Find where the given text appears and provide that cell's center as [X, Y] coordinate. 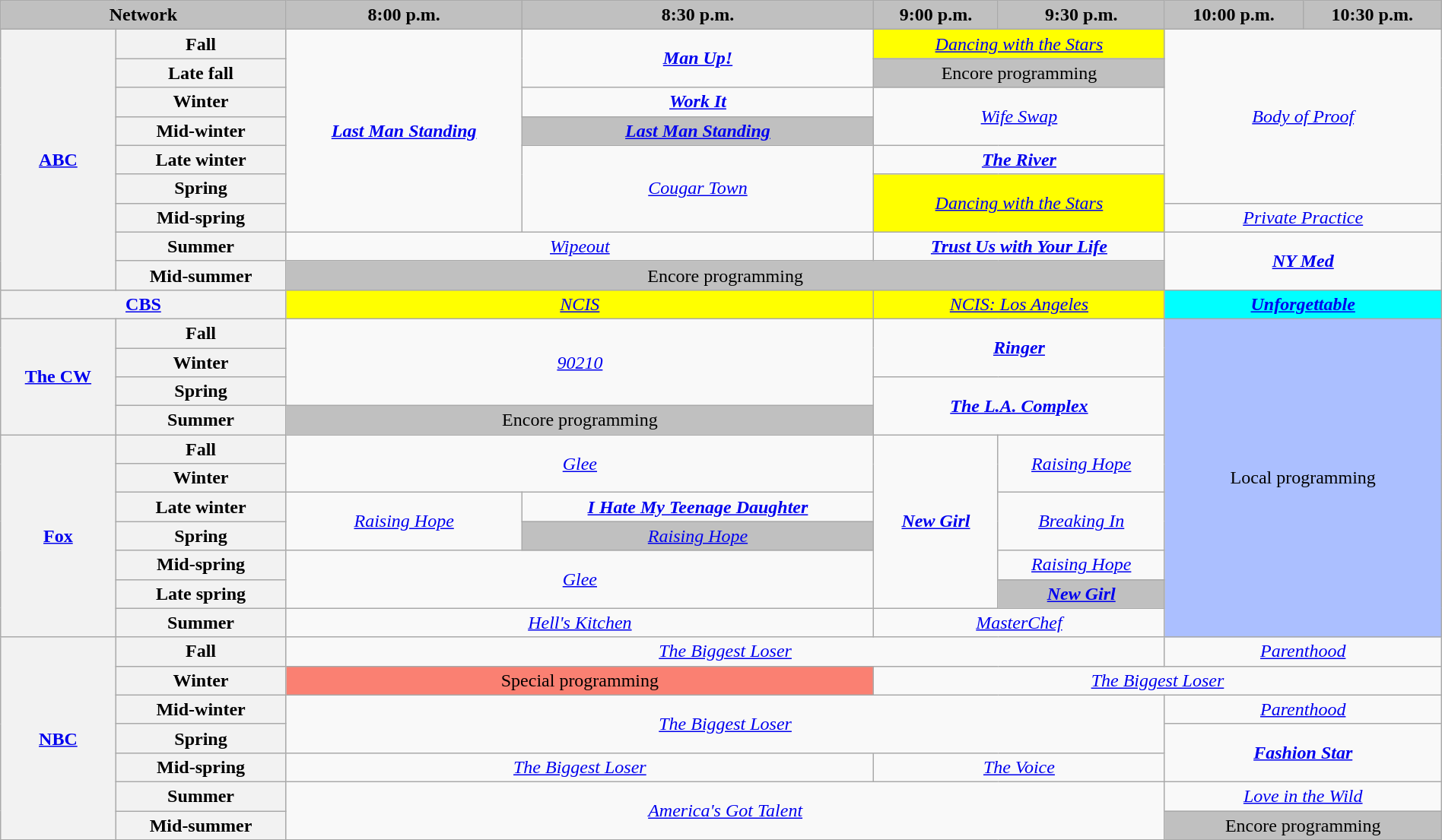
Hell's Kitchen [580, 623]
The CW [58, 376]
9:00 p.m. [936, 15]
Late spring [201, 594]
9:30 p.m. [1081, 15]
ABC [58, 160]
Man Up! [697, 59]
I Hate My Teenage Daughter [697, 507]
Fox [58, 536]
Love in the Wild [1303, 796]
Wife Swap [1019, 116]
NCIS [580, 304]
Body of Proof [1303, 116]
America's Got Talent [726, 810]
Ringer [1019, 347]
Trust Us with Your Life [1019, 246]
The River [1019, 160]
8:00 p.m. [404, 15]
Fashion Star [1303, 753]
The Voice [1019, 767]
NY Med [1303, 261]
MasterChef [1019, 623]
8:30 p.m. [697, 15]
Wipeout [580, 246]
Breaking In [1081, 521]
NBC [58, 738]
Local programming [1303, 477]
The L.A. Complex [1019, 406]
Private Practice [1303, 217]
Network [143, 15]
Special programming [580, 680]
Unforgettable [1303, 304]
NCIS: Los Angeles [1019, 304]
CBS [143, 304]
90210 [580, 362]
Late fall [201, 73]
Work It [697, 102]
10:30 p.m. [1372, 15]
10:00 p.m. [1234, 15]
Cougar Town [697, 189]
